Pinpoint the cell where the given text exists, returning its [x, y] midpoint coordinate. 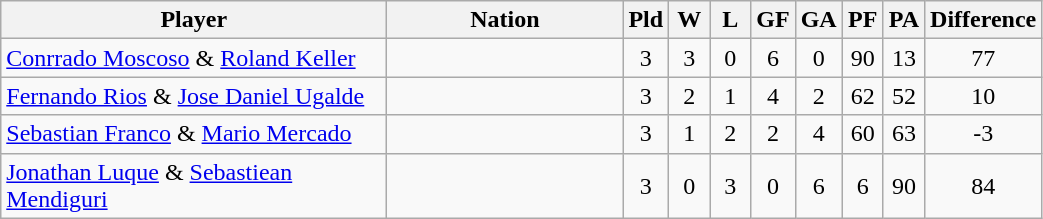
63 [904, 134]
Fernando Rios & Jose Daniel Ugalde [194, 96]
Difference [984, 20]
Pld [646, 20]
GA [818, 20]
13 [904, 58]
W [690, 20]
-3 [984, 134]
Player [194, 20]
Jonathan Luque & Sebastiean Mendiguri [194, 186]
Conrrado Moscoso & Roland Keller [194, 58]
10 [984, 96]
Sebastian Franco & Mario Mercado [194, 134]
60 [862, 134]
62 [862, 96]
PA [904, 20]
L [730, 20]
GF [773, 20]
77 [984, 58]
84 [984, 186]
Nation [505, 20]
PF [862, 20]
52 [904, 96]
